Search for the cell housing the specified text and yield its (x, y) center coordinate. 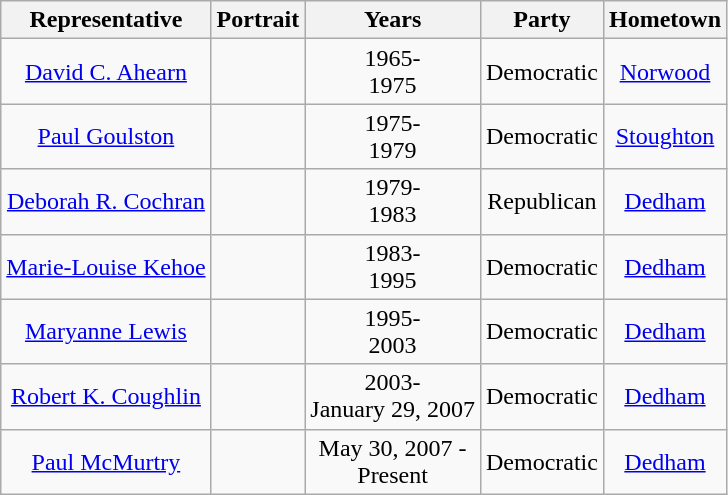
1983-1995 (393, 266)
2003-January 29, 2007 (393, 396)
David C. Ahearn (106, 72)
Norwood (664, 72)
Robert K. Coughlin (106, 396)
Marie-Louise Kehoe (106, 266)
1979-1983 (393, 202)
May 30, 2007 -Present (393, 462)
Portrait (258, 20)
Maryanne Lewis (106, 332)
Party (542, 20)
Paul Goulston (106, 136)
1965-1975 (393, 72)
Stoughton (664, 136)
Paul McMurtry (106, 462)
1995-2003 (393, 332)
1975-1979 (393, 136)
Republican (542, 202)
Hometown (664, 20)
Deborah R. Cochran (106, 202)
Representative (106, 20)
Years (393, 20)
